Return the [x, y] coordinate for the center point of the cell that contains the specified text.  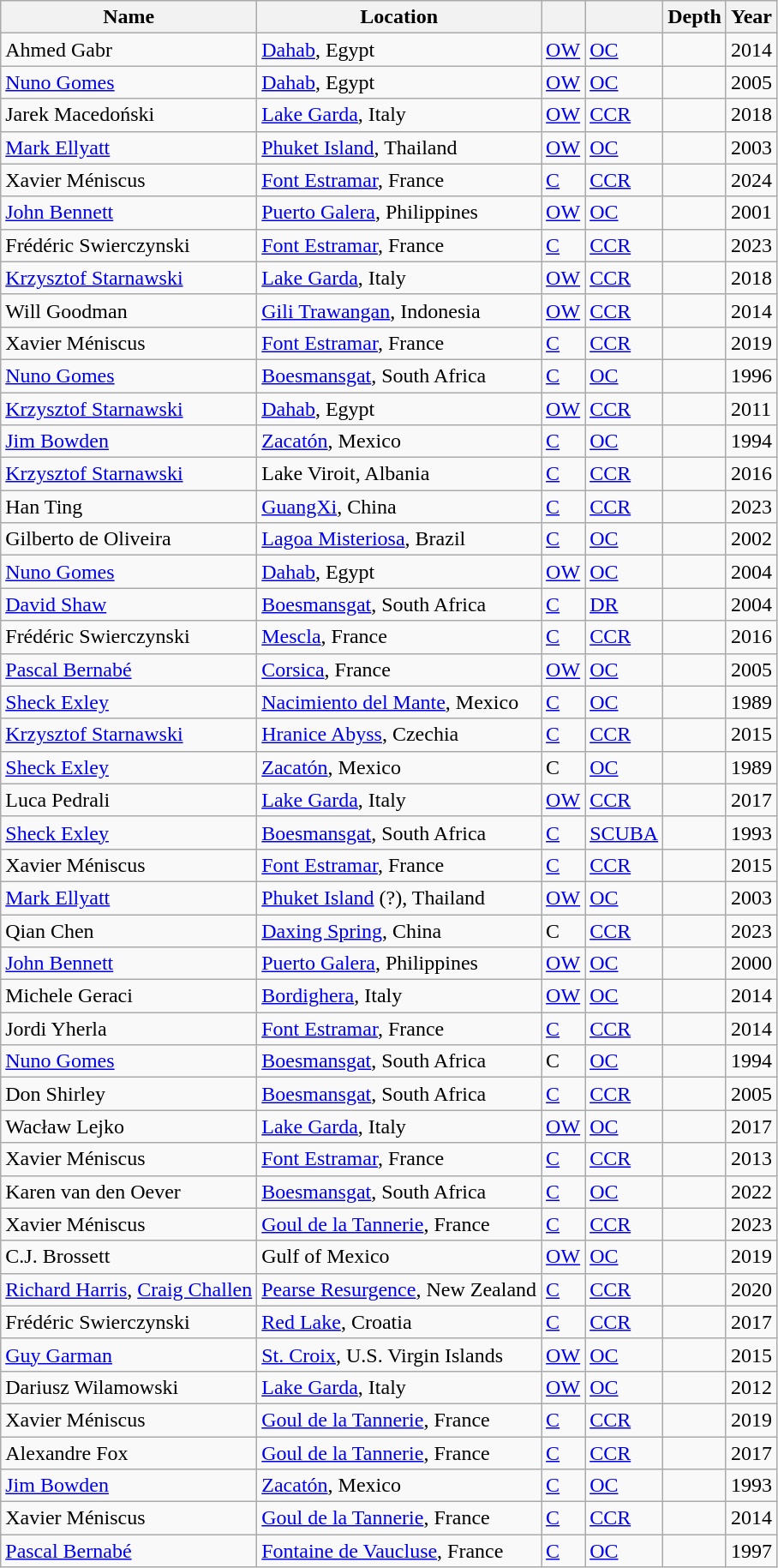
Mescla, France [399, 637]
1997 [751, 1551]
Gulf of Mexico [399, 1257]
Lagoa Misteriosa, Brazil [399, 539]
2001 [751, 213]
Jarek Macedoński [129, 115]
Fontaine de Vaucluse, France [399, 1551]
Gilberto de Oliveira [129, 539]
Year [751, 17]
Location [399, 17]
Michele Geraci [129, 996]
DR [624, 604]
Phuket Island (?), Thailand [399, 898]
2012 [751, 1387]
2002 [751, 539]
Han Ting [129, 507]
Karen van den Oever [129, 1192]
Pearse Resurgence, New Zealand [399, 1289]
Ahmed Gabr [129, 50]
C.J. Brossett [129, 1257]
2020 [751, 1289]
Lake Viroit, Albania [399, 474]
Guy Garman [129, 1355]
GuangXi, China [399, 507]
Bordighera, Italy [399, 996]
Depth [695, 17]
Gili Trawangan, Indonesia [399, 310]
Will Goodman [129, 310]
2022 [751, 1192]
Name [129, 17]
Richard Harris, Craig Challen [129, 1289]
Dariusz Wilamowski [129, 1387]
Luca Pedrali [129, 800]
Jordi Yherla [129, 1029]
Corsica, France [399, 670]
2000 [751, 964]
St. Croix, U.S. Virgin Islands [399, 1355]
Nacimiento del Mante, Mexico [399, 702]
Wacław Lejko [129, 1126]
Don Shirley [129, 1094]
2024 [751, 180]
Daxing Spring, China [399, 930]
1996 [751, 375]
Alexandre Fox [129, 1453]
Red Lake, Croatia [399, 1322]
Qian Chen [129, 930]
SCUBA [624, 832]
Phuket Island, Thailand [399, 147]
Hranice Abyss, Czechia [399, 735]
2013 [751, 1159]
David Shaw [129, 604]
2011 [751, 409]
